Return [x, y] of the center of cell containing provided text 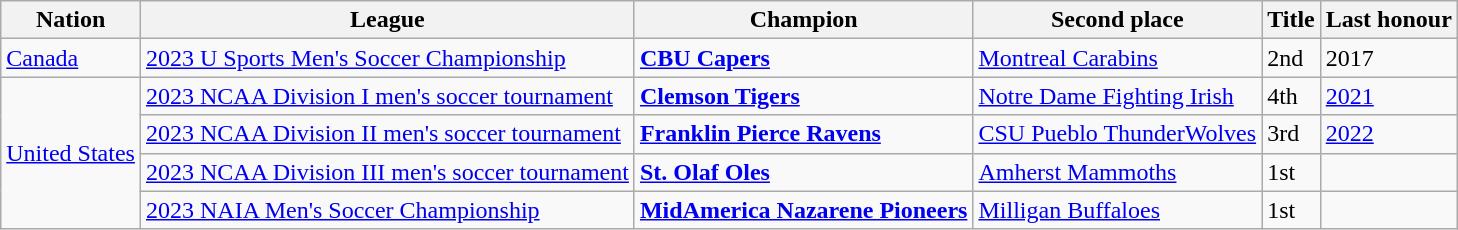
2023 NCAA Division I men's soccer tournament [387, 96]
League [387, 20]
CBU Capers [804, 58]
Amherst Mammoths [1118, 172]
2021 [1388, 96]
Last honour [1388, 20]
Second place [1118, 20]
Champion [804, 20]
Milligan Buffaloes [1118, 210]
MidAmerica Nazarene Pioneers [804, 210]
Nation [71, 20]
2022 [1388, 134]
2023 U Sports Men's Soccer Championship [387, 58]
2023 NCAA Division II men's soccer tournament [387, 134]
4th [1292, 96]
2017 [1388, 58]
2nd [1292, 58]
Clemson Tigers [804, 96]
Title [1292, 20]
St. Olaf Oles [804, 172]
Notre Dame Fighting Irish [1118, 96]
Franklin Pierce Ravens [804, 134]
3rd [1292, 134]
United States [71, 153]
CSU Pueblo ThunderWolves [1118, 134]
2023 NAIA Men's Soccer Championship [387, 210]
Canada [71, 58]
Montreal Carabins [1118, 58]
2023 NCAA Division III men's soccer tournament [387, 172]
